Return the [x, y] coordinate for the center point of the cell that contains the specified text.  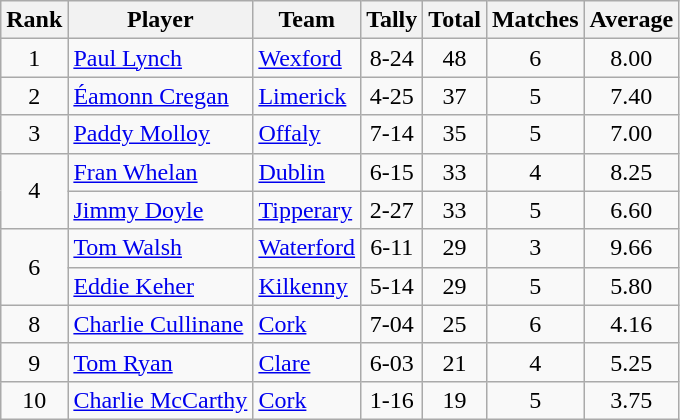
Paddy Molloy [160, 134]
Dublin [307, 172]
Average [632, 20]
2-27 [392, 210]
1-16 [392, 400]
Jimmy Doyle [160, 210]
2 [34, 96]
9.66 [632, 248]
35 [455, 134]
7-04 [392, 324]
Waterford [307, 248]
6.60 [632, 210]
8.25 [632, 172]
Éamonn Cregan [160, 96]
Total [455, 20]
Charlie Cullinane [160, 324]
Clare [307, 362]
48 [455, 58]
8-24 [392, 58]
Fran Whelan [160, 172]
Tally [392, 20]
4-25 [392, 96]
Tom Ryan [160, 362]
37 [455, 96]
Kilkenny [307, 286]
7.40 [632, 96]
Limerick [307, 96]
Wexford [307, 58]
6-15 [392, 172]
Offaly [307, 134]
10 [34, 400]
5-14 [392, 286]
Charlie McCarthy [160, 400]
6-03 [392, 362]
Eddie Keher [160, 286]
8.00 [632, 58]
7-14 [392, 134]
8 [34, 324]
21 [455, 362]
1 [34, 58]
5.80 [632, 286]
6-11 [392, 248]
Team [307, 20]
Tipperary [307, 210]
Tom Walsh [160, 248]
25 [455, 324]
7.00 [632, 134]
9 [34, 362]
Paul Lynch [160, 58]
19 [455, 400]
Matches [535, 20]
Rank [34, 20]
5.25 [632, 362]
Player [160, 20]
3.75 [632, 400]
4.16 [632, 324]
